Search for the cell housing the specified text and yield its (X, Y) center coordinate. 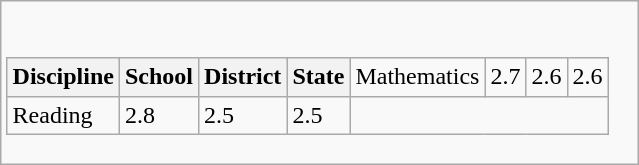
Discipline School District State Mathematics 2.7 2.6 2.6 Reading 2.8 2.5 2.5 (320, 83)
District (243, 77)
State (318, 77)
2.7 (506, 77)
Mathematics (418, 77)
Discipline (63, 77)
Reading (63, 115)
2.8 (158, 115)
School (158, 77)
